Return the (X, Y) coordinate for the center point of the cell that contains the specified text.  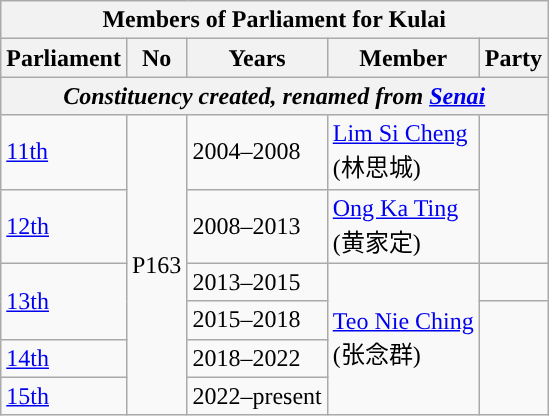
Party (513, 58)
Lim Si Cheng (林思城) (403, 152)
Teo Nie Ching (张念群) (403, 339)
Ong Ka Ting (黄家定) (403, 226)
Parliament (64, 58)
12th (64, 226)
13th (64, 301)
11th (64, 152)
2015–2018 (257, 320)
2013–2015 (257, 282)
No (156, 58)
2004–2008 (257, 152)
Member (403, 58)
P163 (156, 265)
14th (64, 358)
2018–2022 (257, 358)
2022–present (257, 396)
Members of Parliament for Kulai (274, 20)
Years (257, 58)
15th (64, 396)
Constituency created, renamed from Senai (274, 96)
2008–2013 (257, 226)
